Provide the [X, Y] coordinate of the cell's center where the given text is located.  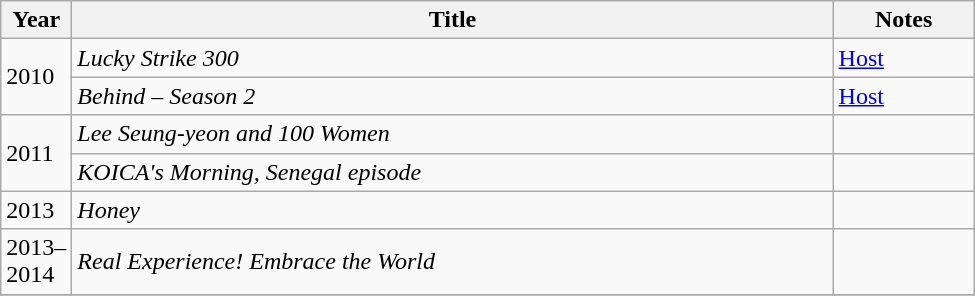
2011 [36, 153]
Notes [904, 20]
KOICA's Morning, Senegal episode [452, 172]
2010 [36, 77]
Year [36, 20]
Title [452, 20]
Lucky Strike 300 [452, 58]
2013 [36, 210]
Lee Seung-yeon and 100 Women [452, 134]
Real Experience! Embrace the World [452, 262]
Honey [452, 210]
Behind – Season 2 [452, 96]
2013–2014 [36, 262]
